Determine the (X, Y) coordinate at the center of the cell enclosing the given text.  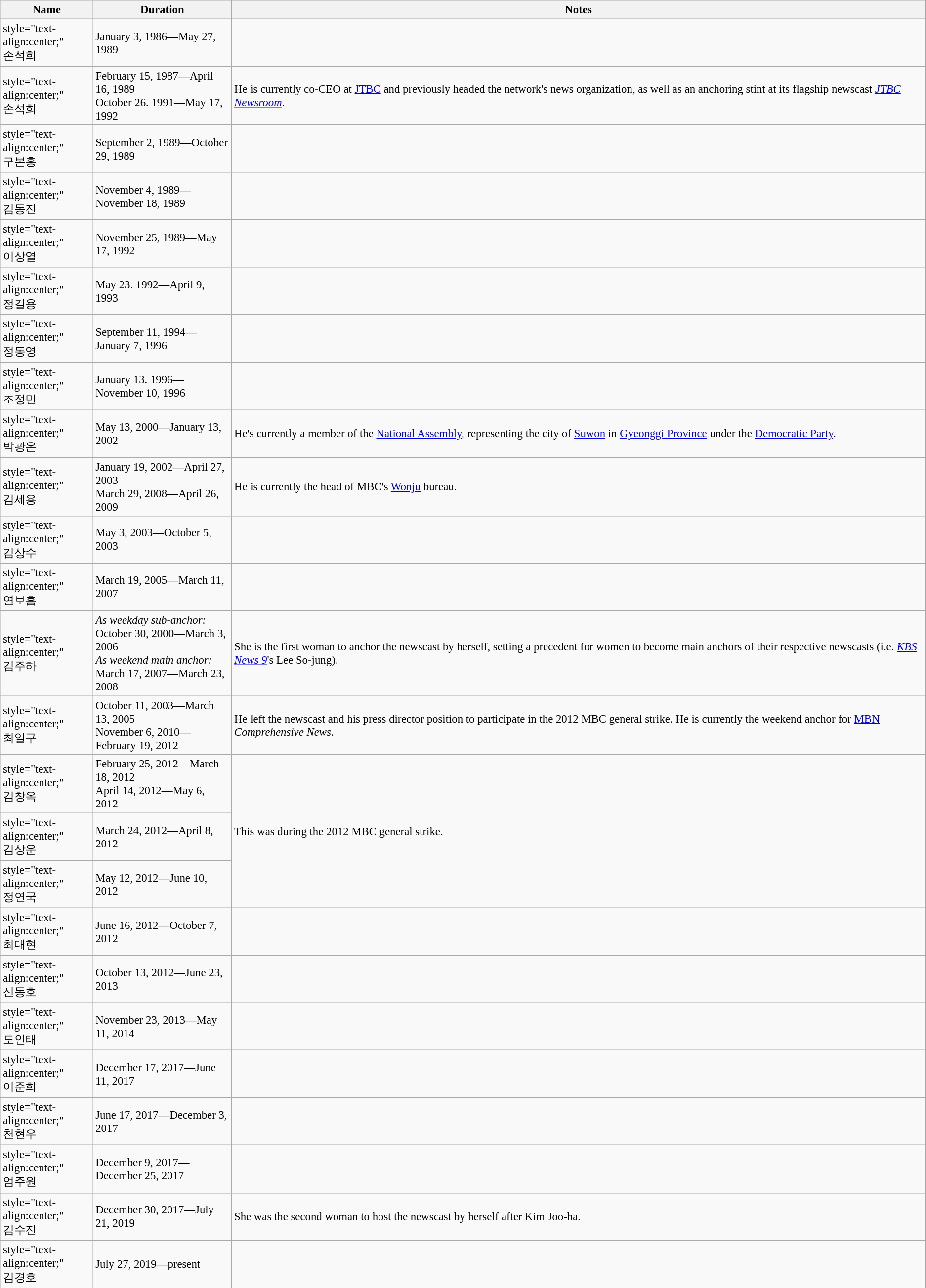
November 4, 1989—November 18, 1989 (162, 196)
style="text-align:center;" 신동호 (46, 979)
January 3, 1986—May 27, 1989 (162, 43)
September 2, 1989—October 29, 1989 (162, 149)
style="text-align:center;" 도인태 (46, 1027)
March 19, 2005—March 11, 2007 (162, 587)
May 3, 2003—October 5, 2003 (162, 539)
style="text-align:center;" 엄주원 (46, 1169)
style="text-align:center;" 천현우 (46, 1122)
January 19, 2002—April 27, 2003March 29, 2008—April 26, 2009 (162, 487)
Notes (579, 10)
style="text-align:center;" 김주하 (46, 654)
January 13. 1996—November 10, 1996 (162, 386)
June 16, 2012—October 7, 2012 (162, 932)
February 25, 2012—March 18, 2012April 14, 2012—May 6, 2012 (162, 784)
style="text-align:center;" 이준희 (46, 1074)
September 11, 1994—January 7, 1996 (162, 339)
October 13, 2012—June 23, 2013 (162, 979)
This was during the 2012 MBC general strike. (579, 832)
style="text-align:center;" 박광온 (46, 434)
style="text-align:center;" 김동진 (46, 196)
He's currently a member of the National Assembly, representing the city of Suwon in Gyeonggi Province under the Democratic Party. (579, 434)
October 11, 2003—March 13, 2005November 6, 2010—February 19, 2012 (162, 725)
November 23, 2013—May 11, 2014 (162, 1027)
style="text-align:center;" 김상운 (46, 837)
style="text-align:center;" 정길용 (46, 291)
style="text-align:center;" 김수진 (46, 1216)
style="text-align:center;" 김창옥 (46, 784)
style="text-align:center;" 구본홍 (46, 149)
Name (46, 10)
June 17, 2017—December 3, 2017 (162, 1122)
style="text-align:center;" 최일구 (46, 725)
He is currently the head of MBC's Wonju bureau. (579, 487)
February 15, 1987—April 16, 1989October 26. 1991—May 17, 1992 (162, 96)
style="text-align:center;" 최대현 (46, 932)
style="text-align:center;" 김상수 (46, 539)
As weekday sub-anchor: October 30, 2000—March 3, 2006As weekend main anchor: March 17, 2007—March 23, 2008 (162, 654)
style="text-align:center;" 이상열 (46, 243)
December 30, 2017—July 21, 2019 (162, 1216)
March 24, 2012—April 8, 2012 (162, 837)
December 17, 2017—June 11, 2017 (162, 1074)
style="text-align:center;" 조정민 (46, 386)
November 25, 1989—May 17, 1992 (162, 243)
December 9, 2017—December 25, 2017 (162, 1169)
Duration (162, 10)
May 13, 2000—January 13, 2002 (162, 434)
style="text-align:center;" 김경호 (46, 1264)
style="text-align:center;" 김세용 (46, 487)
style="text-align:center;" 정연국 (46, 885)
May 12, 2012—June 10, 2012 (162, 885)
style="text-align:center;" 정동영 (46, 339)
She was the second woman to host the newscast by herself after Kim Joo-ha. (579, 1216)
May 23. 1992—April 9, 1993 (162, 291)
style="text-align:center;" 연보흠 (46, 587)
July 27, 2019—present (162, 1264)
